Search for the cell housing the specified text and yield its (X, Y) center coordinate. 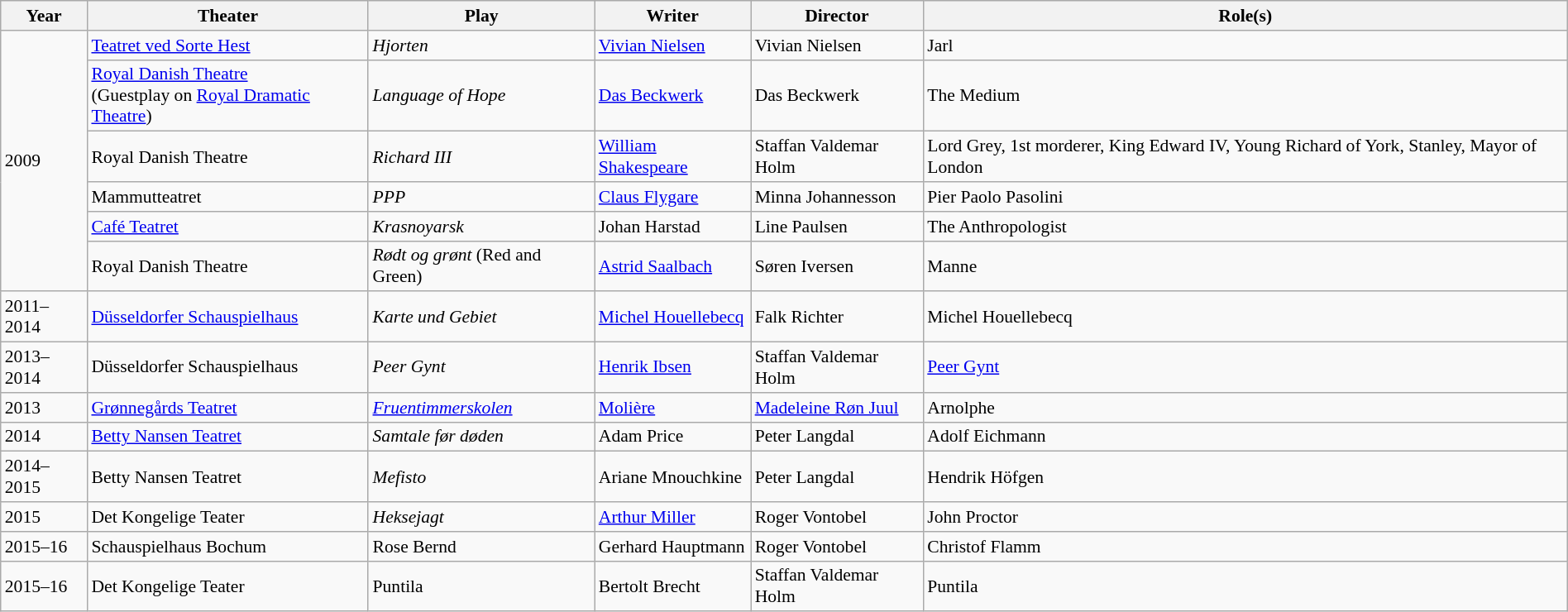
Ariane Mnouchkine (673, 476)
Café Teatret (227, 227)
Language of Hope (481, 96)
Henrik Ibsen (673, 367)
John Proctor (1245, 517)
2009 (45, 161)
Christof Flamm (1245, 547)
Bertolt Brecht (673, 586)
The Anthropologist (1245, 227)
Falk Richter (837, 318)
Hjorten (481, 45)
Adam Price (673, 437)
Minna Johannesson (837, 197)
William Shakespeare (673, 157)
Arthur Miller (673, 517)
Madeleine Røn Juul (837, 408)
2013 (45, 408)
The Medium (1245, 96)
Theater (227, 16)
Samtale før døden (481, 437)
Manne (1245, 266)
2014–2015 (45, 476)
Teatret ved Sorte Hest (227, 45)
Mefisto (481, 476)
Lord Grey, 1st morderer, King Edward IV, Young Richard of York, Stanley, Mayor of London (1245, 157)
Richard III (481, 157)
Claus Flygare (673, 197)
Schauspielhaus Bochum (227, 547)
Johan Harstad (673, 227)
Gerhard Hauptmann (673, 547)
Molière (673, 408)
2014 (45, 437)
Rose Bernd (481, 547)
Krasnoyarsk (481, 227)
Jarl (1245, 45)
Rødt og grønt (Red and Green) (481, 266)
Role(s) (1245, 16)
Royal Danish Theatre(Guestplay on Royal Dramatic Theatre) (227, 96)
Adolf Eichmann (1245, 437)
2013–2014 (45, 367)
Hendrik Höfgen (1245, 476)
2011–2014 (45, 318)
Line Paulsen (837, 227)
Mammutteatret (227, 197)
Pier Paolo Pasolini (1245, 197)
PPP (481, 197)
Grønnegårds Teatret (227, 408)
Play (481, 16)
Søren Iversen (837, 266)
Arnolphe (1245, 408)
Fruentimmerskolen (481, 408)
Director (837, 16)
Writer (673, 16)
Astrid Saalbach (673, 266)
2015 (45, 517)
Heksejagt (481, 517)
Year (45, 16)
Karte und Gebiet (481, 318)
